Search for the cell housing the specified text and yield its (X, Y) center coordinate. 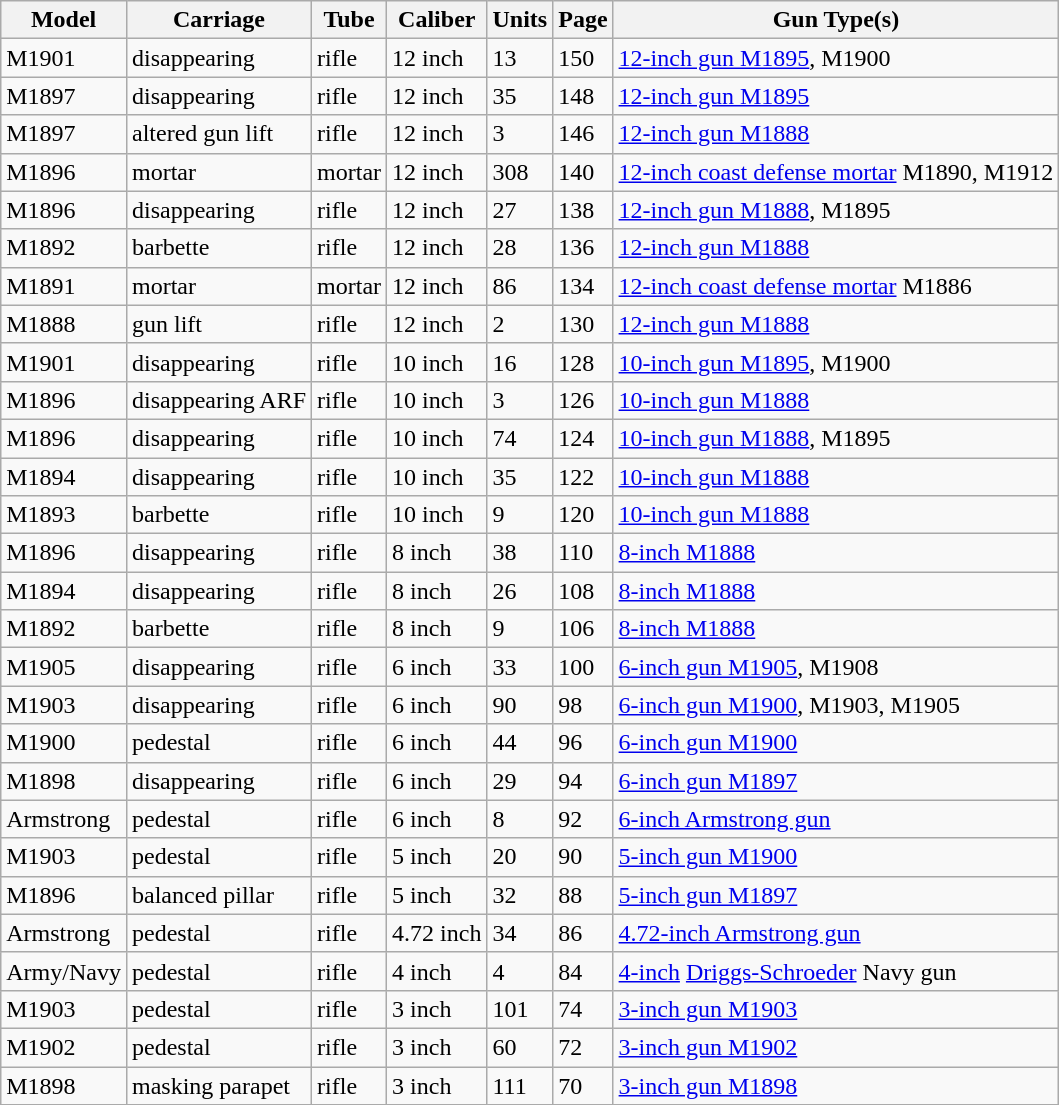
96 (583, 743)
26 (520, 591)
98 (583, 705)
Caliber (437, 20)
Page (583, 20)
Tube (350, 20)
128 (583, 362)
108 (583, 591)
4.72 inch (437, 933)
134 (583, 286)
M1902 (64, 1047)
M1900 (64, 743)
122 (583, 477)
M1893 (64, 515)
27 (520, 210)
100 (583, 667)
3-inch gun M1898 (836, 1085)
6-inch gun M1905, M1908 (836, 667)
146 (583, 134)
148 (583, 96)
6-inch Armstrong gun (836, 819)
M1905 (64, 667)
altered gun lift (218, 134)
disappearing ARF (218, 400)
6-inch gun M1900 (836, 743)
3-inch gun M1903 (836, 1009)
110 (583, 553)
136 (583, 248)
gun lift (218, 324)
120 (583, 515)
70 (583, 1085)
28 (520, 248)
M1888 (64, 324)
72 (583, 1047)
34 (520, 933)
84 (583, 971)
130 (583, 324)
150 (583, 58)
124 (583, 438)
12-inch gun M1888, M1895 (836, 210)
12-inch coast defense mortar M1886 (836, 286)
308 (520, 172)
masking parapet (218, 1085)
5-inch gun M1897 (836, 895)
4 inch (437, 971)
60 (520, 1047)
29 (520, 781)
12-inch gun M1895 (836, 96)
4 (520, 971)
32 (520, 895)
33 (520, 667)
92 (583, 819)
8 (520, 819)
126 (583, 400)
101 (520, 1009)
balanced pillar (218, 895)
106 (583, 629)
38 (520, 553)
6-inch gun M1900, M1903, M1905 (836, 705)
10-inch gun M1888, M1895 (836, 438)
44 (520, 743)
Units (520, 20)
20 (520, 857)
4-inch Driggs-Schroeder Navy gun (836, 971)
Army/Navy (64, 971)
6-inch gun M1897 (836, 781)
13 (520, 58)
2 (520, 324)
12-inch gun M1895, M1900 (836, 58)
Gun Type(s) (836, 20)
Carriage (218, 20)
94 (583, 781)
16 (520, 362)
M1891 (64, 286)
140 (583, 172)
Model (64, 20)
5-inch gun M1900 (836, 857)
88 (583, 895)
12-inch coast defense mortar M1890, M1912 (836, 172)
111 (520, 1085)
4.72-inch Armstrong gun (836, 933)
10-inch gun M1895, M1900 (836, 362)
3-inch gun M1902 (836, 1047)
138 (583, 210)
